Find where the given text appears and provide that cell's center as (x, y) coordinate. 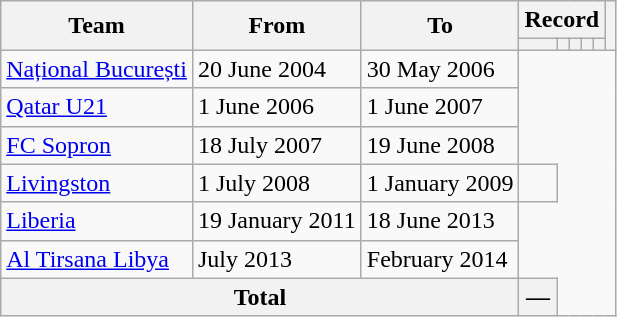
19 June 2008 (440, 145)
Național București (97, 69)
19 January 2011 (276, 221)
To (440, 26)
February 2014 (440, 259)
20 June 2004 (276, 69)
FC Sopron (97, 145)
Al Tirsana Libya (97, 259)
1 June 2007 (440, 107)
Total (260, 297)
30 May 2006 (440, 69)
Record (562, 20)
— (538, 297)
18 July 2007 (276, 145)
July 2013 (276, 259)
18 June 2013 (440, 221)
Qatar U21 (97, 107)
Team (97, 26)
From (276, 26)
Liberia (97, 221)
1 July 2008 (276, 183)
1 January 2009 (440, 183)
1 June 2006 (276, 107)
Livingston (97, 183)
